Capture the cell that displays the provided text and extract its (X, Y) central coordinate. 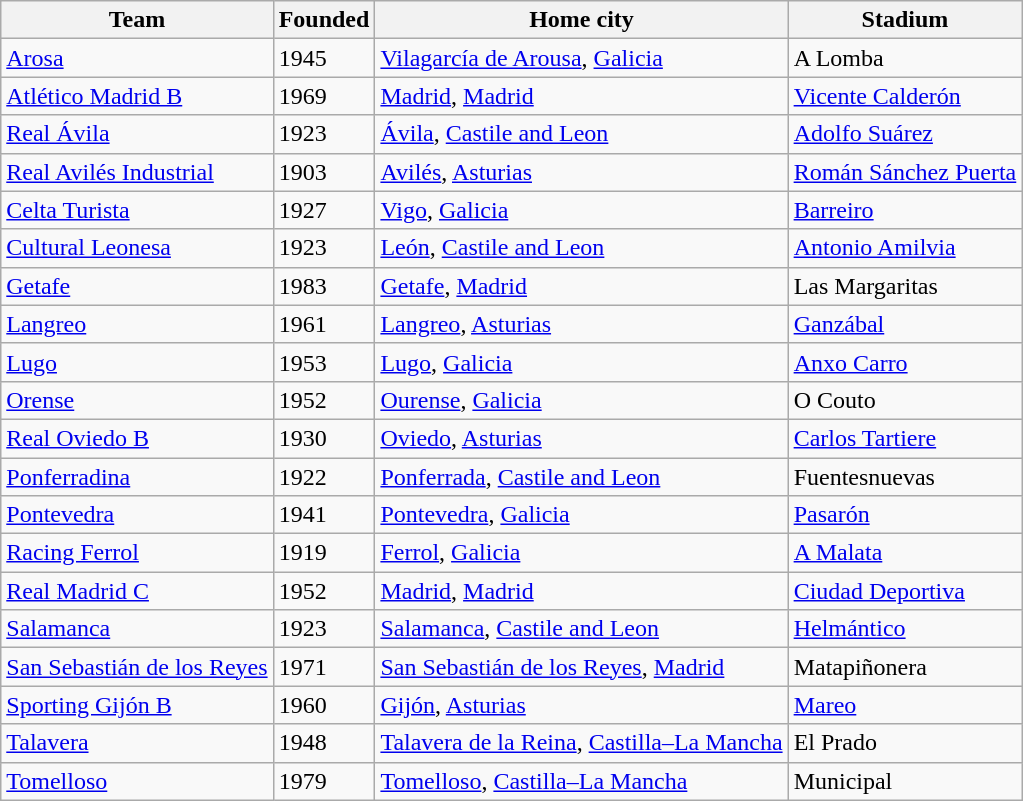
El Prado (905, 743)
Arosa (137, 58)
1953 (324, 362)
Real Ávila (137, 134)
1941 (324, 515)
1948 (324, 743)
1961 (324, 324)
León, Castile and Leon (582, 248)
1979 (324, 781)
1927 (324, 210)
Matapiñonera (905, 667)
Langreo (137, 324)
Ferrol, Galicia (582, 553)
Atlético Madrid B (137, 96)
Salamanca, Castile and Leon (582, 629)
Ourense, Galicia (582, 400)
Founded (324, 20)
Real Avilés Industrial (137, 172)
Langreo, Asturias (582, 324)
Vicente Calderón (905, 96)
Las Margaritas (905, 286)
Salamanca (137, 629)
A Lomba (905, 58)
Ponferrada, Castile and Leon (582, 477)
Fuentesnuevas (905, 477)
Real Oviedo B (137, 438)
Talavera de la Reina, Castilla–La Mancha (582, 743)
Carlos Tartiere (905, 438)
Lugo (137, 362)
San Sebastián de los Reyes (137, 667)
Vigo, Galicia (582, 210)
Oviedo, Asturias (582, 438)
Barreiro (905, 210)
Adolfo Suárez (905, 134)
Tomelloso (137, 781)
Román Sánchez Puerta (905, 172)
Talavera (137, 743)
1960 (324, 705)
Ganzábal (905, 324)
Getafe, Madrid (582, 286)
1919 (324, 553)
1903 (324, 172)
1922 (324, 477)
Real Madrid C (137, 591)
1969 (324, 96)
Pontevedra, Galicia (582, 515)
Avilés, Asturias (582, 172)
Stadium (905, 20)
Home city (582, 20)
Team (137, 20)
Tomelloso, Castilla–La Mancha (582, 781)
Sporting Gijón B (137, 705)
Orense (137, 400)
Gijón, Asturias (582, 705)
1983 (324, 286)
Pasarón (905, 515)
Lugo, Galicia (582, 362)
1971 (324, 667)
Getafe (137, 286)
Celta Turista (137, 210)
Racing Ferrol (137, 553)
Municipal (905, 781)
Mareo (905, 705)
A Malata (905, 553)
Antonio Amilvia (905, 248)
San Sebastián de los Reyes, Madrid (582, 667)
1945 (324, 58)
Ponferradina (137, 477)
Pontevedra (137, 515)
Vilagarcía de Arousa, Galicia (582, 58)
Helmántico (905, 629)
Ciudad Deportiva (905, 591)
1930 (324, 438)
Anxo Carro (905, 362)
O Couto (905, 400)
Cultural Leonesa (137, 248)
Ávila, Castile and Leon (582, 134)
